Pinpoint the cell where the given text exists, returning its [x, y] midpoint coordinate. 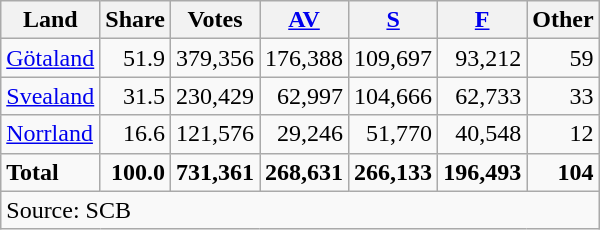
62,997 [304, 96]
62,733 [482, 96]
Source: SCB [300, 210]
196,493 [482, 172]
Land [50, 20]
40,548 [482, 134]
29,246 [304, 134]
379,356 [214, 58]
176,388 [304, 58]
100.0 [136, 172]
51.9 [136, 58]
121,576 [214, 134]
F [482, 20]
33 [563, 96]
51,770 [394, 134]
104 [563, 172]
Other [563, 20]
Götaland [50, 58]
12 [563, 134]
731,361 [214, 172]
230,429 [214, 96]
109,697 [394, 58]
59 [563, 58]
Share [136, 20]
S [394, 20]
Votes [214, 20]
268,631 [304, 172]
Svealand [50, 96]
16.6 [136, 134]
Norrland [50, 134]
Total [50, 172]
31.5 [136, 96]
266,133 [394, 172]
93,212 [482, 58]
AV [304, 20]
104,666 [394, 96]
